Return the [x, y] coordinate for the center point of the cell that contains the specified text.  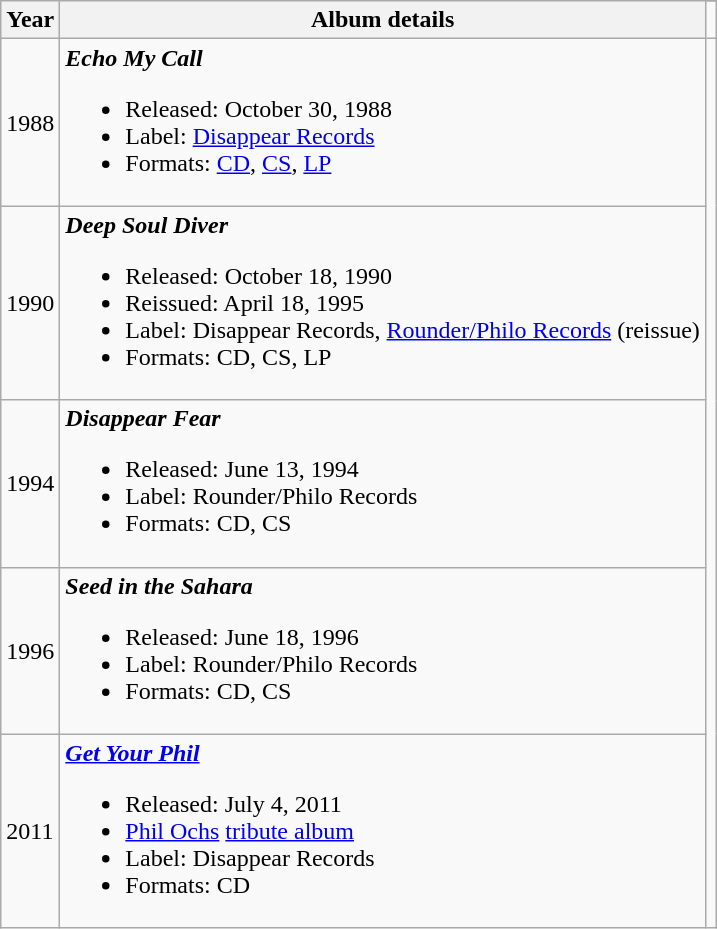
1988 [30, 122]
2011 [30, 831]
Seed in the SaharaReleased: June 18, 1996Label: Rounder/Philo RecordsFormats: CD, CS [383, 650]
Get Your PhilReleased: July 4, 2011Phil Ochs tribute albumLabel: Disappear RecordsFormats: CD [383, 831]
1994 [30, 484]
Album details [383, 20]
Echo My CallReleased: October 30, 1988Label: Disappear RecordsFormats: CD, CS, LP [383, 122]
Deep Soul DiverReleased: October 18, 1990Reissued: April 18, 1995Label: Disappear Records, Rounder/Philo Records (reissue)Formats: CD, CS, LP [383, 303]
Disappear FearReleased: June 13, 1994Label: Rounder/Philo RecordsFormats: CD, CS [383, 484]
1990 [30, 303]
1996 [30, 650]
Year [30, 20]
